Search for the cell housing the specified text and yield its (x, y) center coordinate. 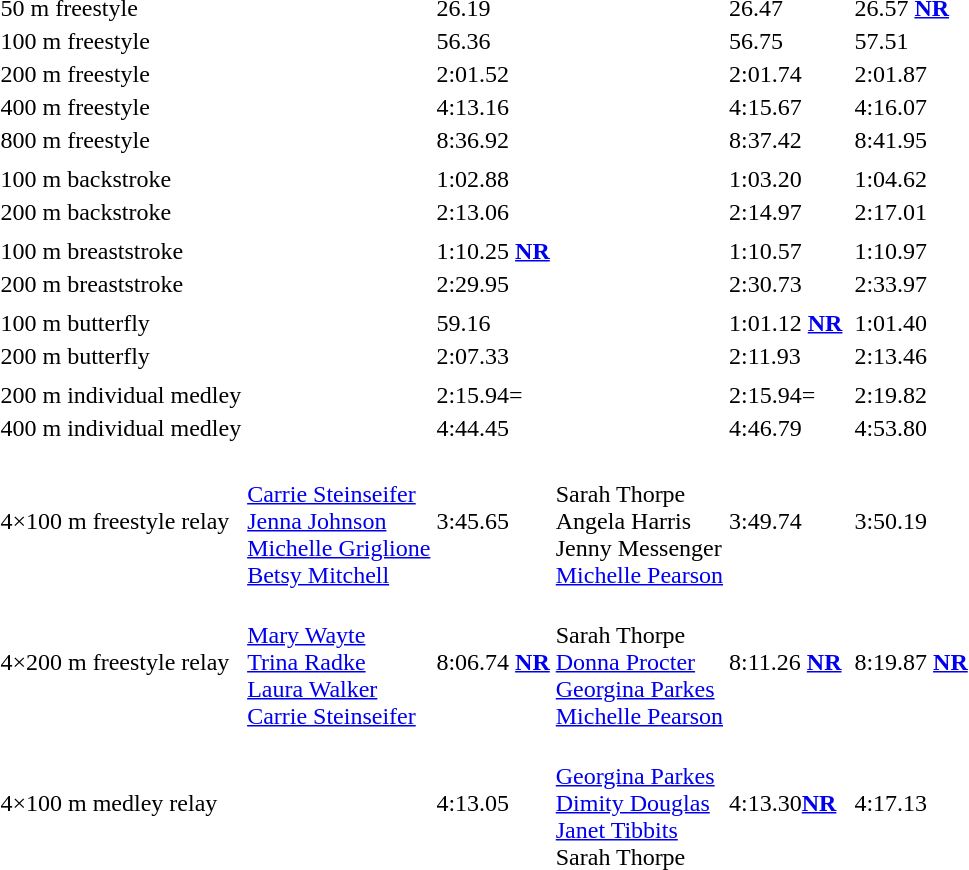
2:01.87 (911, 74)
56.36 (493, 41)
Carrie Steinseifer Jenna Johnson Michelle Griglione Betsy Mitchell (339, 521)
2:19.82 (911, 395)
2:33.97 (911, 284)
1:10.25 NR (493, 251)
1:03.20 (786, 179)
8:41.95 (911, 140)
8:19.87 NR (911, 662)
Sarah Thorpe Angela Harris Jenny Messenger Michelle Pearson (639, 521)
56.75 (786, 41)
2:07.33 (493, 356)
8:11.26 NR (786, 662)
Mary Wayte Trina Radke Laura Walker Carrie Steinseifer (339, 662)
1:01.12 NR (786, 323)
4:53.80 (911, 428)
8:36.92 (493, 140)
1:10.97 (911, 251)
4:16.07 (911, 107)
2:01.74 (786, 74)
8:37.42 (786, 140)
Sarah Thorpe Donna Procter Georgina Parkes Michelle Pearson (639, 662)
1:02.88 (493, 179)
3:50.19 (911, 521)
2:30.73 (786, 284)
3:45.65 (493, 521)
2:14.97 (786, 212)
2:13.06 (493, 212)
4:46.79 (786, 428)
2:13.46 (911, 356)
2:29.95 (493, 284)
2:11.93 (786, 356)
8:06.74 NR (493, 662)
4:15.67 (786, 107)
4:44.45 (493, 428)
1:10.57 (786, 251)
57.51 (911, 41)
4:13.16 (493, 107)
1:01.40 (911, 323)
1:04.62 (911, 179)
3:49.74 (786, 521)
59.16 (493, 323)
2:17.01 (911, 212)
2:01.52 (493, 74)
